Capture the cell that displays the provided text and extract its [x, y] central coordinate. 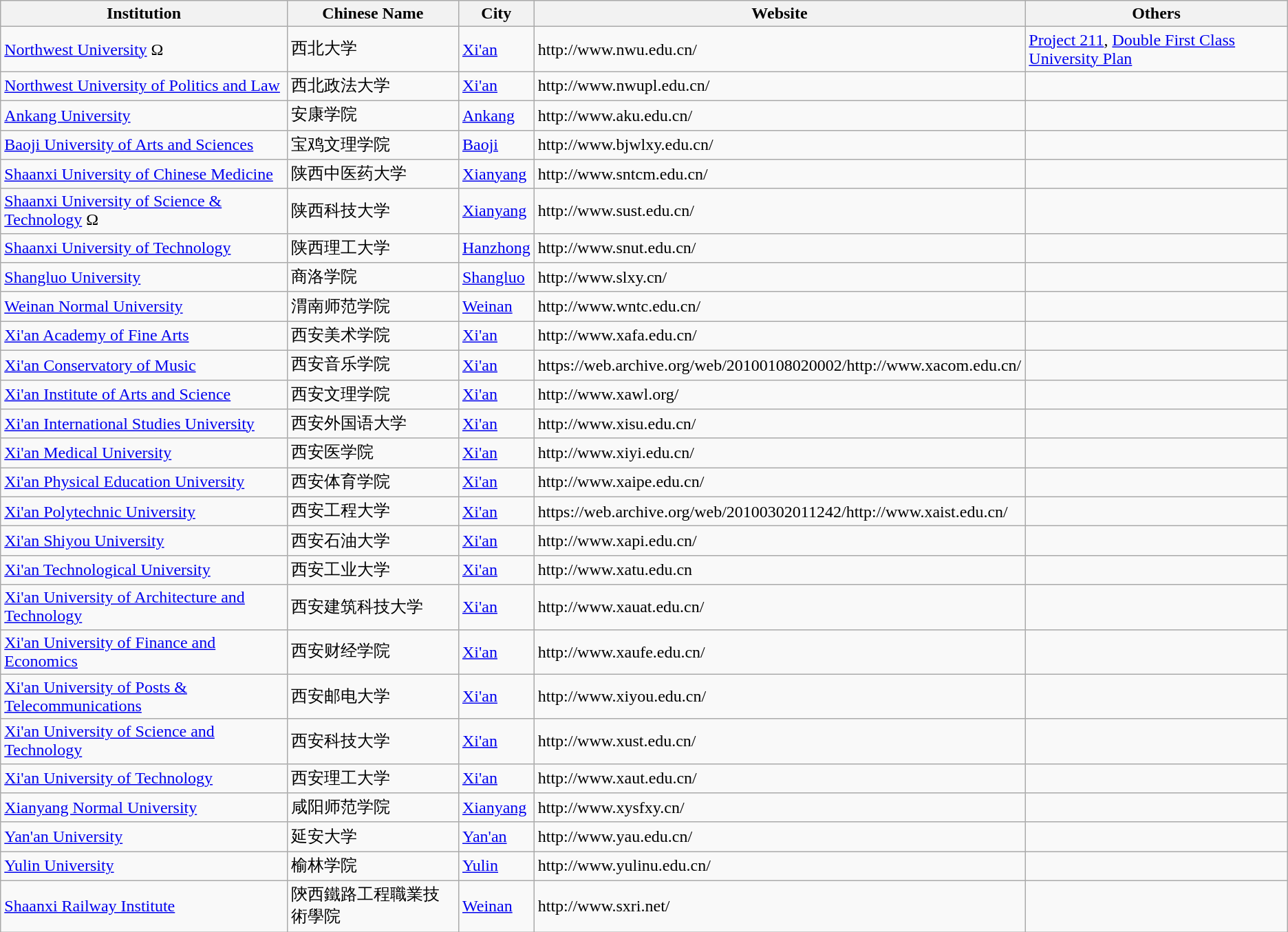
http://www.xaipe.edu.cn/ [780, 483]
Shaanxi University of Chinese Medicine [144, 175]
西北大学 [373, 50]
咸阳师范学院 [373, 808]
http://www.bjwlxy.edu.cn/ [780, 144]
Northwest University Ω [144, 50]
Baoji University of Arts and Sciences [144, 144]
西安邮电大学 [373, 696]
https://web.archive.org/web/20100108020002/http://www.xacom.edu.cn/ [780, 365]
西安工程大学 [373, 512]
http://www.xiyi.edu.cn/ [780, 453]
http://www.xaufe.edu.cn/ [780, 652]
西安建筑科技大学 [373, 607]
西安工业大学 [373, 570]
City [496, 14]
Xi'an University of Science and Technology [144, 741]
西安文理学院 [373, 395]
http://www.yulinu.edu.cn/ [780, 867]
宝鸡文理学院 [373, 144]
Xi'an Conservatory of Music [144, 365]
http://www.xatu.edu.cn [780, 570]
Xianyang Normal University [144, 808]
http://www.xauat.edu.cn/ [780, 607]
西安音乐学院 [373, 365]
Others [1156, 14]
Xi'an Physical Education University [144, 483]
http://www.nwupl.edu.cn/ [780, 87]
Northwest University of Politics and Law [144, 87]
http://www.sntcm.edu.cn/ [780, 175]
Institution [144, 14]
http://www.aku.edu.cn/ [780, 116]
Xi'an University of Finance and Economics [144, 652]
西安外国语大学 [373, 424]
Xi'an Shiyou University [144, 541]
Xi'an Academy of Fine Arts [144, 336]
Website [780, 14]
Xi'an University of Technology [144, 779]
西安体育学院 [373, 483]
https://web.archive.org/web/20100302011242/http://www.xaist.edu.cn/ [780, 512]
Project 211, Double First Class University Plan [1156, 50]
http://www.sust.edu.cn/ [780, 210]
http://www.xawl.org/ [780, 395]
陕西理工大学 [373, 248]
Shaanxi University of Science & Technology Ω [144, 210]
Hanzhong [496, 248]
Xi'an University of Architecture and Technology [144, 607]
http://www.xapi.edu.cn/ [780, 541]
Xi'an University of Posts & Telecommunications [144, 696]
陝西鐵路工程職業技術學院 [373, 906]
Yan'an [496, 836]
http://www.xafa.edu.cn/ [780, 336]
Xi'an Polytechnic University [144, 512]
西北政法大学 [373, 87]
Shaanxi University of Technology [144, 248]
http://www.xysfxy.cn/ [780, 808]
http://www.wntc.edu.cn/ [780, 307]
Shangluo University [144, 278]
Xi'an Medical University [144, 453]
Xi'an Institute of Arts and Science [144, 395]
http://www.yau.edu.cn/ [780, 836]
Shangluo [496, 278]
http://www.snut.edu.cn/ [780, 248]
渭南师范学院 [373, 307]
陕西科技大学 [373, 210]
http://www.sxri.net/ [780, 906]
http://www.slxy.cn/ [780, 278]
Ankang University [144, 116]
Yulin [496, 867]
http://www.xust.edu.cn/ [780, 741]
http://www.xaut.edu.cn/ [780, 779]
西安石油大学 [373, 541]
西安美术学院 [373, 336]
西安科技大学 [373, 741]
Ankang [496, 116]
http://www.xiyou.edu.cn/ [780, 696]
西安财经学院 [373, 652]
Baoji [496, 144]
西安理工大学 [373, 779]
Shaanxi Railway Institute [144, 906]
Yan'an University [144, 836]
榆林学院 [373, 867]
商洛学院 [373, 278]
http://www.xisu.edu.cn/ [780, 424]
西安医学院 [373, 453]
陕西中医药大学 [373, 175]
Xi'an Technological University [144, 570]
Yulin University [144, 867]
安康学院 [373, 116]
Weinan Normal University [144, 307]
延安大学 [373, 836]
http://www.nwu.edu.cn/ [780, 50]
Xi'an International Studies University [144, 424]
Chinese Name [373, 14]
